Determine the (X, Y) coordinate at the center of the cell enclosing the given text.  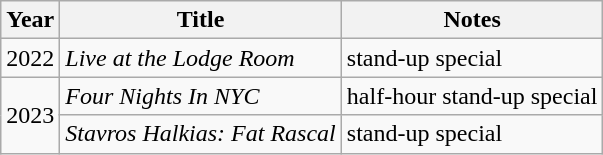
half-hour stand-up special (472, 96)
Year (30, 20)
Live at the Lodge Room (200, 58)
2022 (30, 58)
2023 (30, 115)
Title (200, 20)
Four Nights In NYC (200, 96)
Notes (472, 20)
Stavros Halkias: Fat Rascal (200, 134)
